Output the (x, y) coordinate of the center of the cell containing the given text.  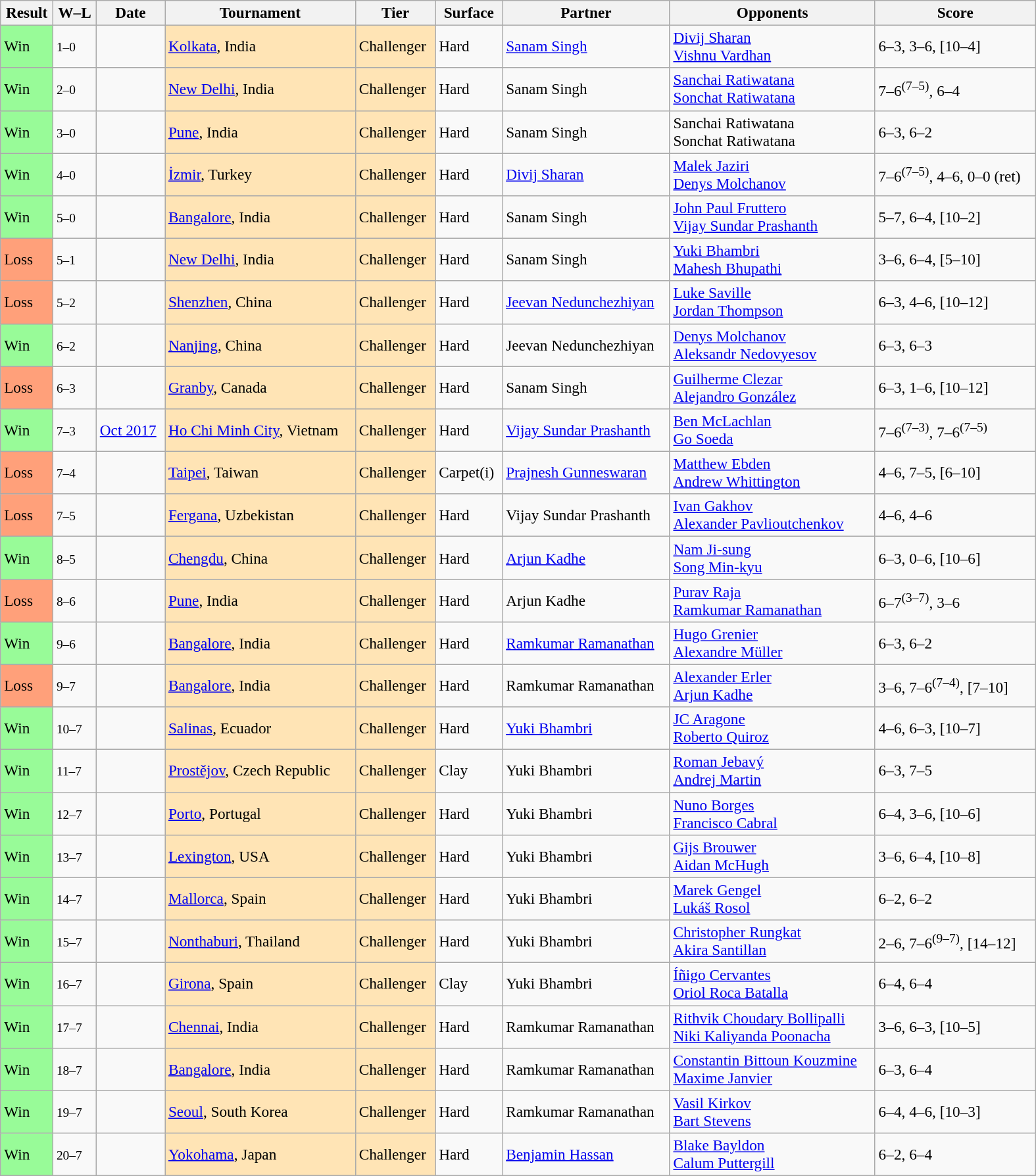
Marek Gengel Lukáš Rosol (772, 898)
Porto, Portugal (260, 813)
16–7 (75, 984)
Guilherme Clezar Alejandro González (772, 387)
6–3, 6–4 (955, 1069)
3–0 (75, 132)
12–7 (75, 813)
3–6, 6–4, [5–10] (955, 259)
Prostějov, Czech Republic (260, 771)
Shenzhen, China (260, 303)
Taipei, Taiwan (260, 472)
Chengdu, China (260, 558)
Nonthaburi, Thailand (260, 941)
Girona, Spain (260, 984)
JC Aragone Roberto Quiroz (772, 729)
Fergana, Uzbekistan (260, 516)
4–6, 6–3, [10–7] (955, 729)
5–2 (75, 303)
Yokohama, Japan (260, 1154)
Opponents (772, 12)
Constantin Bittoun Kouzmine Maxime Janvier (772, 1069)
Yuki Bhambri Mahesh Bhupathi (772, 259)
20–7 (75, 1154)
11–7 (75, 771)
17–7 (75, 1026)
Seoul, South Korea (260, 1112)
Lexington, USA (260, 856)
Denys Molchanov Aleksandr Nedovyesov (772, 345)
Granby, Canada (260, 387)
1–0 (75, 46)
3–6, 6–4, [10–8] (955, 856)
Blake Bayldon Calum Puttergill (772, 1154)
9–7 (75, 685)
Nuno Borges Francisco Cabral (772, 813)
Ben McLachlan Go Soeda (772, 430)
Divij Sharan Vishnu Vardhan (772, 46)
3–6, 7–6(7–4), [7–10] (955, 685)
2–0 (75, 89)
4–0 (75, 174)
6–3, 1–6, [10–12] (955, 387)
Carpet(i) (469, 472)
2–6, 7–6(9–7), [14–12] (955, 941)
Christopher Rungkat Akira Santillan (772, 941)
İzmir, Turkey (260, 174)
18–7 (75, 1069)
Alexander Erler Arjun Kadhe (772, 685)
Hugo Grenier Alexandre Müller (772, 643)
6–4, 6–4 (955, 984)
6–3, 0–6, [10–6] (955, 558)
6–3, 6–3 (955, 345)
8–6 (75, 600)
Kolkata, India (260, 46)
7–4 (75, 472)
6–2, 6–2 (955, 898)
7–6(7–5), 4–6, 0–0 (ret) (955, 174)
5–7, 6–4, [10–2] (955, 217)
7–5 (75, 516)
Luke Saville Jordan Thompson (772, 303)
6–3, 3–6, [10–4] (955, 46)
6–3, 4–6, [10–12] (955, 303)
Surface (469, 12)
5–0 (75, 217)
Nam Ji-sung Song Min-kyu (772, 558)
4–6, 4–6 (955, 516)
W–L (75, 12)
Salinas, Ecuador (260, 729)
4–6, 7–5, [6–10] (955, 472)
7–6(7–3), 7–6(7–5) (955, 430)
Tournament (260, 12)
Benjamin Hassan (586, 1154)
Date (130, 12)
6–3, 7–5 (955, 771)
Oct 2017 (130, 430)
7–6(7–5), 6–4 (955, 89)
19–7 (75, 1112)
15–7 (75, 941)
Vasil Kirkov Bart Stevens (772, 1112)
Chennai, India (260, 1026)
9–6 (75, 643)
3–6, 6–3, [10–5] (955, 1026)
Tier (395, 12)
6–7(3–7), 3–6 (955, 600)
6–2 (75, 345)
Gijs Brouwer Aidan McHugh (772, 856)
Ivan Gakhov Alexander Pavlioutchenkov (772, 516)
Matthew Ebden Andrew Whittington (772, 472)
Prajnesh Gunneswaran (586, 472)
Partner (586, 12)
Íñigo Cervantes Oriol Roca Batalla (772, 984)
6–3 (75, 387)
6–2, 6–4 (955, 1154)
8–5 (75, 558)
Ho Chi Minh City, Vietnam (260, 430)
6–4, 4–6, [10–3] (955, 1112)
Result (27, 12)
Purav Raja Ramkumar Ramanathan (772, 600)
6–4, 3–6, [10–6] (955, 813)
Roman Jebavý Andrej Martin (772, 771)
Score (955, 12)
John Paul Fruttero Vijay Sundar Prashanth (772, 217)
10–7 (75, 729)
13–7 (75, 856)
14–7 (75, 898)
Nanjing, China (260, 345)
Divij Sharan (586, 174)
5–1 (75, 259)
Malek Jaziri Denys Molchanov (772, 174)
Mallorca, Spain (260, 898)
Rithvik Choudary Bollipalli Niki Kaliyanda Poonacha (772, 1026)
7–3 (75, 430)
